Search for the cell housing the specified text and yield its [x, y] center coordinate. 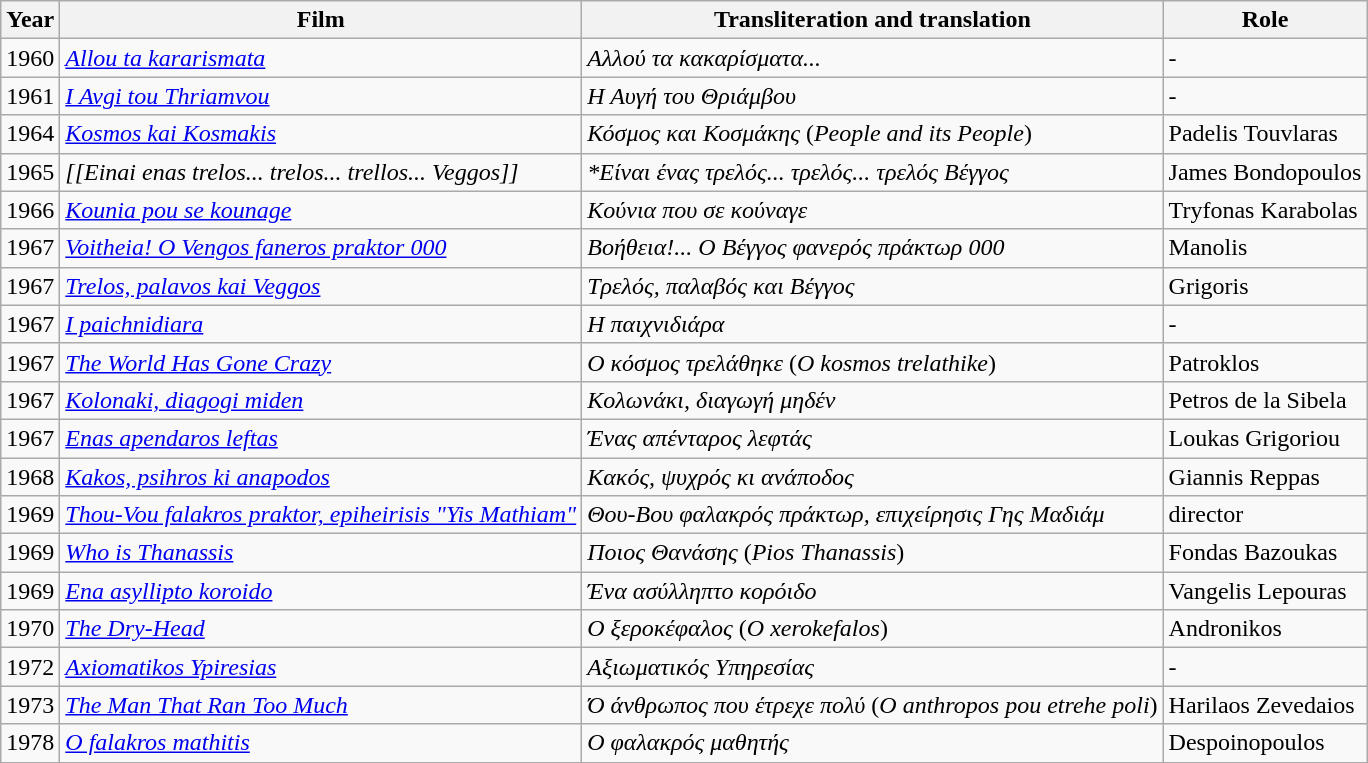
Allou ta kararismata [321, 58]
Vangelis Lepouras [1265, 591]
I paichnidiara [321, 324]
Tρελός, παλαβός και Βέγγος [872, 286]
Η παιχνιδιάρα [872, 324]
Ένα ασύλληπτο κορόιδο [872, 591]
Who is Thanassis [321, 553]
Kούνια που σε κούναγε [872, 210]
O falakros mathitis [321, 743]
*Eίναι ένας τρελός... τρελός... τρελός Βέγγος [872, 172]
Ο ξεροκέφαλος (O xerokefalos) [872, 629]
Despoinopoulos [1265, 743]
1960 [30, 58]
1968 [30, 477]
Ο κόσμος τρελάθηκε (O kosmos trelathike) [872, 362]
Ό άνθρωπος που έτρεχε πολύ (O anthropos pou etrehe poli) [872, 705]
Tryfonas Karabolas [1265, 210]
Ο φαλακρός μαθητής [872, 743]
Kounia pou se kounage [321, 210]
1972 [30, 667]
Ποιος Θανάσης (Pios Thanassis) [872, 553]
Trelos, palavos kai Veggos [321, 286]
Αλλού τα κακαρίσματα... [872, 58]
Loukas Grigoriou [1265, 438]
The World Has Gone Crazy [321, 362]
Petros de la Sibela [1265, 400]
Year [30, 20]
1965 [30, 172]
Film [321, 20]
Βοήθεια!... O Βέγγος φανερός πράκτωρ 000 [872, 248]
Transliteration and translation [872, 20]
Voitheia! O Vengos faneros praktor 000 [321, 248]
I Avgi tou Thriamvou [321, 96]
1978 [30, 743]
Enas apendaros leftas [321, 438]
Kosmos kai Kosmakis [321, 134]
1961 [30, 96]
Role [1265, 20]
Harilaos Zevedaios [1265, 705]
Κόσμος και Κοσμάκης (People and its People) [872, 134]
director [1265, 515]
Kακός, ψυχρός κι ανάποδος [872, 477]
The Man That Ran Too Much [321, 705]
[[Einai enas trelos... trelos... trellos... Veggos]] [321, 172]
James Bondopoulos [1265, 172]
1970 [30, 629]
1964 [30, 134]
Thou-Vou falakros praktor, epiheirisis "Yis Mathiam" [321, 515]
Ena asyllipto koroido [321, 591]
1966 [30, 210]
The Dry-Head [321, 629]
Η Αυγή του Θριάμβου [872, 96]
Kολωνάκι, διαγωγή μηδέν [872, 400]
Patroklos [1265, 362]
Manolis [1265, 248]
Kolonaki, diagogi miden [321, 400]
Giannis Reppas [1265, 477]
Ένας απένταρος λεφτάς [872, 438]
Grigoris [1265, 286]
Θου-Βου φαλακρός πράκτωρ, επιχείρησις Γης Μαδιάμ [872, 515]
Kakos, psihros ki anapodos [321, 477]
Axiomatikos Ypiresias [321, 667]
Fondas Bazoukas [1265, 553]
1973 [30, 705]
Andronikos [1265, 629]
Αξιωματικός Υπηρεσίας [872, 667]
Padelis Touvlaras [1265, 134]
